Return the [X, Y] coordinate for the center point of the cell that contains the specified text.  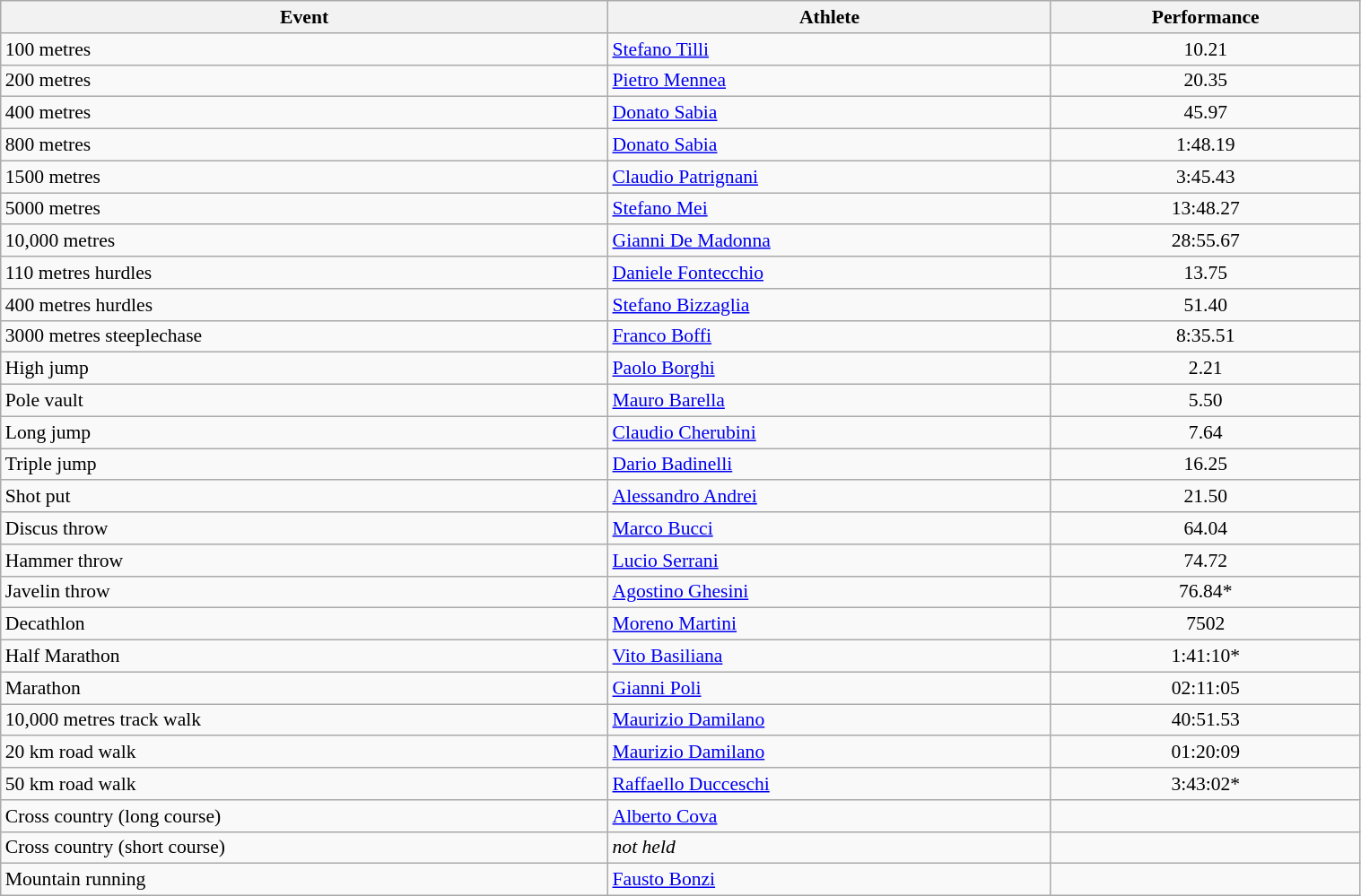
Pietro Mennea [829, 81]
8:35.51 [1206, 336]
40:51.53 [1206, 720]
3000 metres steeplechase [305, 336]
13:48.27 [1206, 209]
Event [305, 17]
1500 metres [305, 177]
800 metres [305, 145]
400 metres [305, 113]
Triple jump [305, 465]
Long jump [305, 432]
01:20:09 [1206, 752]
Gianni De Madonna [829, 241]
Javelin throw [305, 592]
3:45.43 [1206, 177]
Stefano Tilli [829, 49]
Decathlon [305, 624]
13.75 [1206, 273]
Pole vault [305, 401]
1:41:10* [1206, 657]
76.84* [1206, 592]
110 metres hurdles [305, 273]
20.35 [1206, 81]
Stefano Mei [829, 209]
Raffaello Ducceschi [829, 784]
Agostino Ghesini [829, 592]
Paolo Borghi [829, 369]
5000 metres [305, 209]
High jump [305, 369]
10.21 [1206, 49]
Franco Boffi [829, 336]
7.64 [1206, 432]
51.40 [1206, 305]
Athlete [829, 17]
Performance [1206, 17]
Hammer throw [305, 561]
50 km road walk [305, 784]
Half Marathon [305, 657]
200 metres [305, 81]
74.72 [1206, 561]
Cross country (short course) [305, 848]
10,000 metres [305, 241]
45.97 [1206, 113]
Claudio Cherubini [829, 432]
Shot put [305, 497]
02:11:05 [1206, 688]
Stefano Bizzaglia [829, 305]
Discus throw [305, 528]
21.50 [1206, 497]
2.21 [1206, 369]
Marathon [305, 688]
Claudio Patrignani [829, 177]
5.50 [1206, 401]
Mountain running [305, 880]
Alberto Cova [829, 816]
Fausto Bonzi [829, 880]
7502 [1206, 624]
100 metres [305, 49]
Daniele Fontecchio [829, 273]
Mauro Barella [829, 401]
3:43:02* [1206, 784]
Marco Bucci [829, 528]
64.04 [1206, 528]
Gianni Poli [829, 688]
16.25 [1206, 465]
1:48.19 [1206, 145]
28:55.67 [1206, 241]
Dario Badinelli [829, 465]
Vito Basiliana [829, 657]
Cross country (long course) [305, 816]
not held [829, 848]
20 km road walk [305, 752]
Moreno Martini [829, 624]
Lucio Serrani [829, 561]
400 metres hurdles [305, 305]
10,000 metres track walk [305, 720]
Alessandro Andrei [829, 497]
